Identify which cell holds the provided text, then report its [x, y] central coordinate. 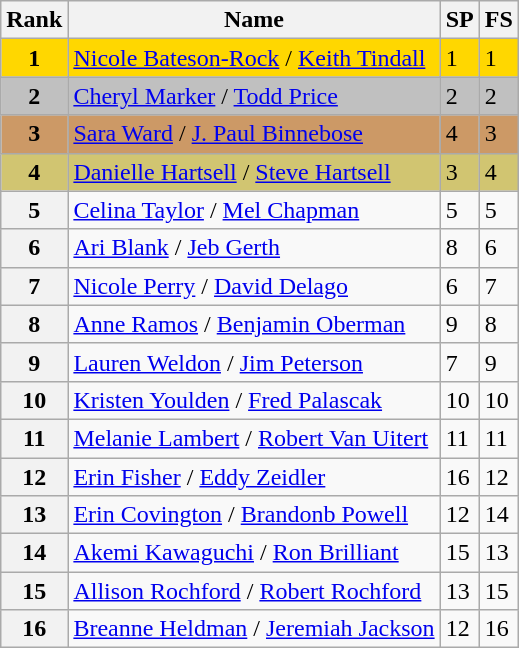
FS [498, 20]
Anne Ramos / Benjamin Oberman [254, 324]
Nicole Bateson-Rock / Keith Tindall [254, 58]
Rank [34, 20]
Celina Taylor / Mel Chapman [254, 210]
SP [460, 20]
Allison Rochford / Robert Rochford [254, 591]
Erin Covington / Brandonb Powell [254, 515]
Breanne Heldman / Jeremiah Jackson [254, 629]
Ari Blank / Jeb Gerth [254, 248]
Melanie Lambert / Robert Van Uitert [254, 438]
Sara Ward / J. Paul Binnebose [254, 134]
Name [254, 20]
Kristen Youlden / Fred Palascak [254, 400]
Erin Fisher / Eddy Zeidler [254, 477]
Danielle Hartsell / Steve Hartsell [254, 172]
Nicole Perry / David Delago [254, 286]
Lauren Weldon / Jim Peterson [254, 362]
Akemi Kawaguchi / Ron Brilliant [254, 553]
Cheryl Marker / Todd Price [254, 96]
